Output the [X, Y] coordinate of the center of the cell containing the given text.  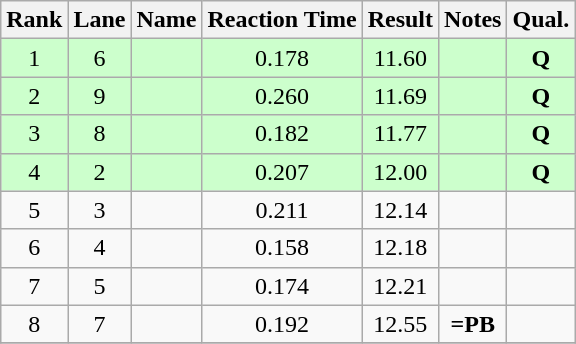
12.00 [400, 172]
0.178 [282, 58]
0.182 [282, 134]
0.158 [282, 248]
1 [34, 58]
12.55 [400, 324]
0.207 [282, 172]
0.174 [282, 286]
11.77 [400, 134]
9 [100, 96]
Qual. [541, 20]
11.60 [400, 58]
12.14 [400, 210]
0.211 [282, 210]
Lane [100, 20]
12.18 [400, 248]
Notes [473, 20]
Result [400, 20]
0.192 [282, 324]
Reaction Time [282, 20]
12.21 [400, 286]
0.260 [282, 96]
=PB [473, 324]
Rank [34, 20]
Name [166, 20]
11.69 [400, 96]
